Locate the cell with the specified text and output its (X, Y) center coordinate. 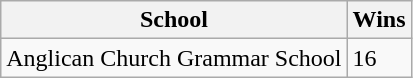
Wins (379, 20)
Anglican Church Grammar School (174, 58)
School (174, 20)
16 (379, 58)
